Output the (X, Y) coordinate of the center of the cell containing the given text.  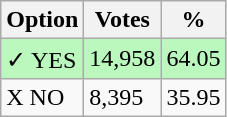
8,395 (122, 97)
Option (42, 20)
14,958 (122, 59)
✓ YES (42, 59)
% (194, 20)
X NO (42, 97)
35.95 (194, 97)
Votes (122, 20)
64.05 (194, 59)
